Locate the cell with the specified text and output its [X, Y] center coordinate. 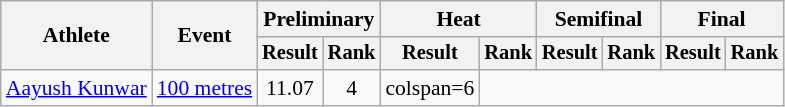
Athlete [76, 36]
11.07 [290, 88]
Preliminary [318, 19]
colspan=6 [430, 88]
Heat [458, 19]
4 [352, 88]
Event [204, 36]
100 metres [204, 88]
Semifinal [598, 19]
Final [722, 19]
Aayush Kunwar [76, 88]
